Extract the [x, y] coordinate from the center of the cell holding the provided text.  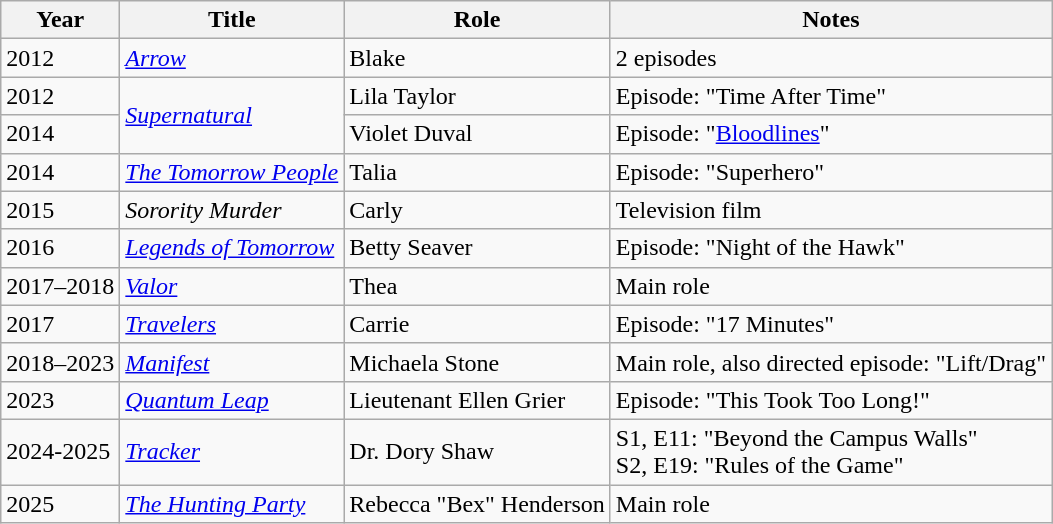
Sorority Murder [232, 210]
Role [478, 20]
Valor [232, 286]
Betty Seaver [478, 248]
2015 [60, 210]
2017 [60, 324]
Episode: "Night of the Hawk" [830, 248]
Notes [830, 20]
Episode: "Superhero" [830, 172]
2017–2018 [60, 286]
Lieutenant Ellen Grier [478, 400]
Year [60, 20]
Episode: "Time After Time" [830, 96]
Violet Duval [478, 134]
Manifest [232, 362]
Rebecca "Bex" Henderson [478, 503]
Main role, also directed episode: "Lift/Drag" [830, 362]
Episode: "17 Minutes" [830, 324]
Episode: "Bloodlines" [830, 134]
2024-2025 [60, 452]
2016 [60, 248]
Michaela Stone [478, 362]
The Tomorrow People [232, 172]
Dr. Dory Shaw [478, 452]
Tracker [232, 452]
2023 [60, 400]
Thea [478, 286]
2025 [60, 503]
S1, E11: "Beyond the Campus Walls"S2, E19: "Rules of the Game" [830, 452]
Carly [478, 210]
Supernatural [232, 115]
Legends of Tomorrow [232, 248]
Carrie [478, 324]
The Hunting Party [232, 503]
Lila Taylor [478, 96]
Television film [830, 210]
Travelers [232, 324]
Episode: "This Took Too Long!" [830, 400]
Arrow [232, 58]
Title [232, 20]
Quantum Leap [232, 400]
Talia [478, 172]
2018–2023 [60, 362]
2 episodes [830, 58]
Blake [478, 58]
